For the text-containing cell, return its midpoint in (X, Y) coordinate format. 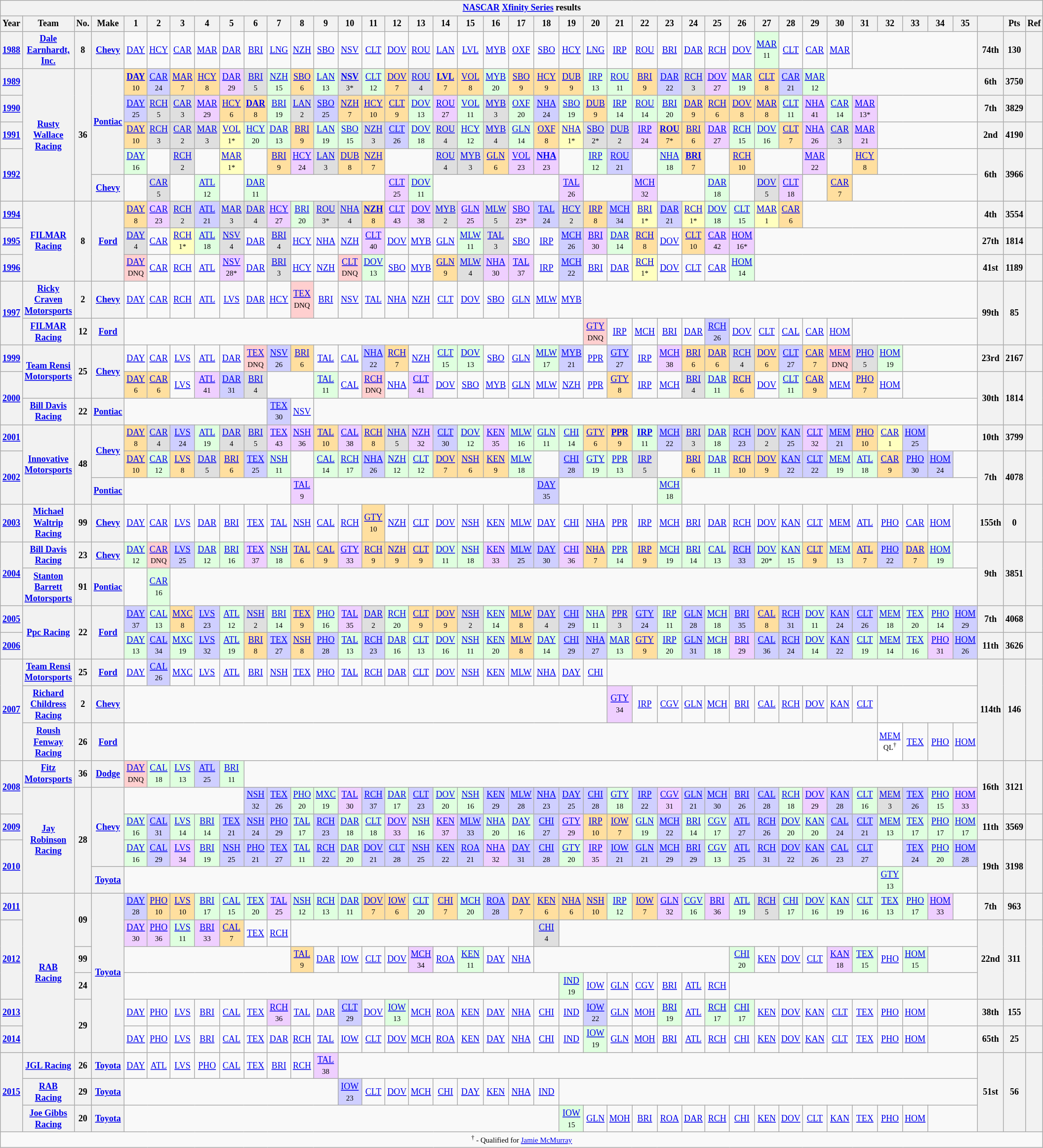
Roush Fenway Racing (48, 742)
2014 (12, 1039)
2013 (12, 1013)
CAL31 (159, 827)
SBO25 (326, 109)
DAR14 (620, 241)
GTY33 (350, 555)
MCH38 (670, 358)
GLN25 (470, 215)
27 (767, 24)
ROU7* (670, 135)
CAR23 (159, 215)
PHO21 (256, 854)
1999 (12, 358)
RCH24 (791, 646)
CLT13 (421, 646)
† - Qualified for Jamie McMurray (521, 1140)
2012 (12, 959)
KEN37 (445, 827)
Dodge (108, 774)
IOW22 (596, 1013)
2003 (12, 523)
09 (83, 920)
HOM29 (965, 619)
GLN19 (645, 827)
GLN11 (546, 438)
7 (279, 24)
Jay Robinson Racing (48, 841)
3799 (1014, 438)
CAR12 (159, 464)
NHA1* (571, 135)
34 (940, 24)
HCY20 (256, 135)
NZH8 (373, 215)
MLW11 (470, 241)
MAR12 (815, 82)
KEN33 (496, 555)
2000 (12, 398)
MAR29 (207, 109)
VOL23 (521, 162)
2009 (12, 827)
NSH6 (470, 464)
NZH3 (373, 135)
JGL Racing (48, 1066)
1995 (12, 241)
NSH8 (302, 646)
LVL7 (445, 82)
NHA6 (571, 906)
Joe Gibbs Racing (48, 1119)
NHA32 (496, 854)
KAN20 (815, 827)
NSV28* (232, 268)
KAN26 (815, 854)
NHA27 (596, 646)
NZH32 (421, 438)
PPR9 (620, 438)
PHO31 (940, 646)
Pts (1014, 24)
ROU14 (645, 109)
CAL26 (159, 672)
IND19 (571, 986)
22nd (991, 959)
TEX37 (256, 555)
RCH22 (326, 854)
HOM28 (965, 854)
BRI35 (742, 619)
DOV38 (421, 215)
LVS11 (183, 933)
51st (991, 1092)
TEX13 (890, 906)
CLT10 (693, 241)
BRI16 (232, 555)
TEX43 (279, 438)
CAR1 (890, 438)
GLN6 (496, 162)
ATL21 (207, 215)
VOL11 (470, 109)
RCH13 (326, 906)
MEM14 (890, 646)
BRI30 (596, 241)
30th (991, 398)
TAL35 (350, 619)
KEN35 (496, 438)
PPR13 (620, 464)
DOV27 (717, 82)
CAL7 (232, 933)
MEMQL† (890, 742)
65th (991, 1039)
HCY10 (373, 109)
PHO15 (940, 801)
DAR17 (397, 801)
311 (1014, 959)
CHI7 (445, 906)
IRP14 (620, 109)
MYB20 (496, 82)
2010 (12, 866)
NSH32 (256, 801)
17 (521, 24)
2006 (12, 646)
KAN15 (791, 555)
3750 (1014, 82)
GTY20 (571, 854)
KEN11 (470, 960)
5 (232, 24)
IOW15 (571, 1119)
ATL27 (742, 827)
GLN31 (693, 646)
KAN28 (840, 801)
RCH37 (373, 801)
DOV21 (373, 854)
IOW19 (596, 1039)
2004 (12, 574)
11 (373, 24)
DAY28 (136, 906)
DAR5 (207, 464)
VOL8 (470, 82)
GTY27 (620, 358)
6 (256, 24)
IRP9 (645, 555)
MLW5 (496, 215)
HCY9 (546, 82)
CLT32 (815, 438)
CLT40 (373, 241)
1994 (12, 215)
HCY27 (279, 215)
10 (350, 24)
Year (12, 24)
HOM24 (940, 464)
CGV16 (693, 906)
MXC (183, 672)
MLW18 (521, 464)
35 (965, 24)
CLT22 (815, 464)
KAN24 (840, 619)
CARDNQ (159, 555)
GTY10 (373, 523)
CAR4 (159, 438)
MEM19 (840, 464)
PHO22 (890, 555)
LVS24 (183, 438)
16th (991, 787)
85 (1014, 313)
56 (1014, 1092)
CLT43 (397, 215)
RCH9 (373, 555)
ROA28 (496, 906)
No. (83, 24)
MAR8 (767, 109)
DOV22 (791, 854)
CAL18 (159, 774)
LVS32 (207, 646)
TAL6 (302, 555)
LAN (445, 50)
MCH32 (645, 188)
CAL8 (767, 619)
HOM25 (916, 438)
CAL38 (350, 438)
DAR21 (670, 215)
TAL3 (496, 241)
NSH10 (596, 906)
2167 (1014, 358)
RCHDNQ (373, 385)
CLT23 (421, 801)
LVS10 (183, 906)
BRI26 (742, 801)
KEN22 (445, 854)
RCH18 (791, 801)
TEX9 (302, 619)
ATL41 (207, 385)
IOW13 (397, 1013)
CAR21 (791, 82)
CHI27 (546, 827)
CAL9 (326, 555)
NHA41 (815, 109)
MLW28 (521, 801)
PHO16 (326, 619)
HOM16* (742, 241)
LVS13 (183, 774)
146 (1014, 710)
LVS23 (207, 619)
31 (865, 24)
CAR42 (717, 241)
1997 (12, 313)
CAL34 (159, 646)
CAR2 (183, 135)
DAR29 (232, 82)
TAL13 (350, 646)
BRI33 (207, 933)
LAN13 (326, 82)
9 (326, 24)
MXC8 (183, 619)
DAY12 (136, 555)
MAR21 (865, 135)
3966 (1014, 175)
4068 (1014, 619)
15 (470, 24)
MAR1* (232, 162)
GTY34 (620, 704)
1989 (12, 82)
RCH20 (397, 619)
SBO6 (302, 82)
27th (991, 241)
RCH36 (279, 1013)
MAR1 (767, 215)
2015 (12, 1092)
TAL30 (350, 801)
HOM17 (965, 827)
GTY24 (645, 619)
PHO36 (159, 933)
BRI7 (693, 162)
4 (207, 24)
HCY24 (302, 162)
DAY6 (136, 385)
DAR27 (717, 135)
CGV31 (670, 801)
IOW21 (620, 854)
ROU11 (620, 82)
Ricky Craven Motorsports (48, 300)
LVL (470, 50)
NHA7 (596, 555)
RCH33 (742, 555)
DAY35 (546, 491)
DOV5 (767, 188)
NHA18 (670, 162)
TEX21 (232, 827)
TEX24 (916, 854)
SBO15 (350, 135)
MYB4 (496, 135)
48 (83, 464)
41st (991, 268)
14 (445, 24)
IRP22 (645, 801)
IOW6 (397, 906)
NHA30 (496, 268)
IRP5 (645, 464)
IRP13 (596, 82)
CLTDNQ (350, 268)
4078 (1014, 477)
GTY29 (571, 827)
CLT28 (397, 854)
3198 (1014, 866)
Michael Waltrip Racing (48, 523)
DAY31 (521, 854)
LAN3 (326, 162)
3626 (1014, 646)
MLW25 (521, 555)
Team (48, 24)
CLT8 (767, 82)
CAL15 (232, 906)
MCH19 (670, 555)
99th (991, 313)
DAR2 (373, 619)
IRP8 (596, 215)
DOV33 (397, 827)
PHO7 (865, 385)
DAY7 (521, 906)
DOV6 (767, 358)
DOV12 (470, 438)
DAR20 (350, 854)
3554 (1014, 215)
963 (1014, 906)
CLT19 (865, 646)
MCH30 (717, 801)
Make (108, 24)
DAY13 (136, 646)
DAR6 (717, 358)
HOM14 (742, 268)
NHA20 (496, 827)
GTY8 (620, 385)
DAY37 (136, 619)
Rusty Wallace Racing (48, 135)
LAN2 (302, 109)
CGV13 (717, 854)
PPR14 (620, 555)
1 (136, 24)
38th (991, 1013)
KAN25 (791, 438)
MEM21 (840, 438)
CAR5 (159, 188)
CAL24 (840, 827)
TAL17 (302, 827)
DAR22 (670, 82)
HOM26 (965, 646)
CAR16 (159, 587)
TAL26 (571, 188)
2nd (991, 135)
NSH24 (256, 827)
1988 (12, 50)
18 (546, 24)
3569 (1014, 827)
VOL1* (232, 135)
MAR13* (865, 109)
IRP24 (645, 135)
Richard Childress Racing (48, 704)
TAL25 (279, 906)
DAR12 (207, 555)
ROU21 (620, 162)
23rd (991, 358)
91 (83, 587)
MLW17 (546, 358)
DAR8 (256, 109)
CHI14 (571, 438)
2005 (12, 619)
NSV26 (279, 358)
1991 (12, 135)
DOV14 (815, 646)
PHO29 (279, 827)
DOV2 (767, 438)
NASCAR Xfinity Series results (521, 8)
1990 (12, 109)
BRI1* (645, 215)
IRP35 (596, 854)
1992 (12, 175)
HCY12 (470, 135)
DOV20* (767, 555)
PPR3 (620, 619)
ROA21 (470, 854)
CAL36 (767, 646)
4190 (1014, 135)
1189 (1014, 268)
SBO19 (571, 109)
130 (1014, 50)
MAR19 (742, 82)
LAN19 (326, 135)
ROU3* (326, 215)
DUB8 (350, 162)
CAL28 (767, 801)
9th (991, 574)
TAL38 (326, 1066)
CHI20 (742, 960)
0 (1014, 523)
TEX25 (256, 464)
HCY2 (571, 215)
155th (991, 523)
SBO23* (521, 215)
HCY6 (232, 109)
2002 (12, 477)
CLT20 (421, 906)
114th (991, 710)
GLN32 (670, 906)
ATL7 (865, 555)
GLN14 (521, 135)
GTY13 (890, 880)
CAL23 (840, 854)
LVS34 (183, 854)
CLT41 (421, 385)
DOV29 (815, 801)
NZH15 (279, 82)
CGV17 (717, 827)
NSV3* (350, 82)
CAL29 (159, 854)
NZH9 (397, 555)
LVS25 (183, 555)
KEN29 (496, 801)
MAR7 (183, 82)
NHA5 (397, 438)
CLT7 (791, 135)
2007 (12, 710)
MEM3 (890, 801)
10th (991, 438)
GLN9 (445, 268)
3 (183, 24)
MYB2 (445, 215)
3121 (1014, 787)
GLN28 (693, 619)
PHO5 (865, 358)
Ref (1034, 24)
2011 (12, 906)
MCH20 (470, 906)
CHI4 (546, 933)
KEN9 (496, 464)
4th (991, 215)
NHA24 (546, 109)
MAR11 (767, 50)
IOW23 (350, 1092)
CLT29 (350, 1013)
CAR14 (840, 109)
IRP10 (596, 827)
155 (1014, 1013)
RCH4 (742, 358)
KEN20 (496, 646)
TEX17 (916, 827)
MEMDNQ (840, 358)
NZH12 (397, 464)
TAL24 (546, 215)
PHO30 (916, 464)
SBO2* (596, 135)
GTYDNQ (596, 332)
OXF20 (521, 109)
21 (620, 24)
CLT25 (397, 188)
KAN19 (840, 906)
TEX30 (279, 411)
Fitz Motorsports (48, 774)
74th (991, 50)
IRP20 (670, 646)
KEN14 (496, 619)
TAL10 (326, 438)
BRI11 (232, 774)
NSH36 (302, 438)
2001 (12, 438)
33 (916, 24)
TEX16 (916, 646)
32 (890, 24)
CHI36 (571, 555)
RCH15 (742, 135)
3851 (1014, 574)
BRI8 (256, 646)
NHA4 (350, 215)
TAL37 (521, 268)
DAR7 (916, 555)
DAR13 (279, 135)
2008 (12, 787)
Innovative Motorsports (48, 464)
RCH7 (397, 358)
CLT30 (445, 438)
OXF8 (546, 135)
Ppc Racing (48, 632)
CAL14 (326, 464)
Stanton Barrett Motorsports (48, 587)
19th (991, 866)
OXF (521, 50)
MCH26 (571, 241)
CAR24 (159, 82)
MAR22 (815, 162)
PHO14 (940, 619)
HOM15 (916, 960)
SBO9 (521, 82)
BRI36 (717, 906)
19 (571, 24)
MYB21 (571, 358)
MLW16 (521, 438)
MLW4 (470, 268)
DAR9 (693, 109)
KEN6 (546, 906)
30 (840, 24)
BRI17 (207, 906)
NSV4 (232, 241)
CLT21 (865, 827)
GTY6 (596, 438)
DAY14 (546, 646)
DAR31 (232, 385)
GTY18 (620, 801)
LVS8 (183, 464)
NSH12 (302, 906)
MLW33 (470, 827)
MCH29 (670, 854)
MAR13 (620, 646)
ROU27 (445, 109)
Dale Earnhardt, Inc. (48, 50)
16 (496, 24)
1996 (12, 268)
3829 (1014, 109)
LVS14 (183, 827)
MEM18 (890, 619)
TEX15 (865, 960)
NHA11 (596, 619)
DUB2 (620, 135)
KAN18 (840, 960)
GTY19 (596, 464)
13 (421, 24)
GTY9 (645, 646)
DOV8 (742, 109)
PHO28 (326, 646)
DAR16 (397, 646)
NHA22 (373, 358)
